Identify which cell holds the provided text, then report its [X, Y] central coordinate. 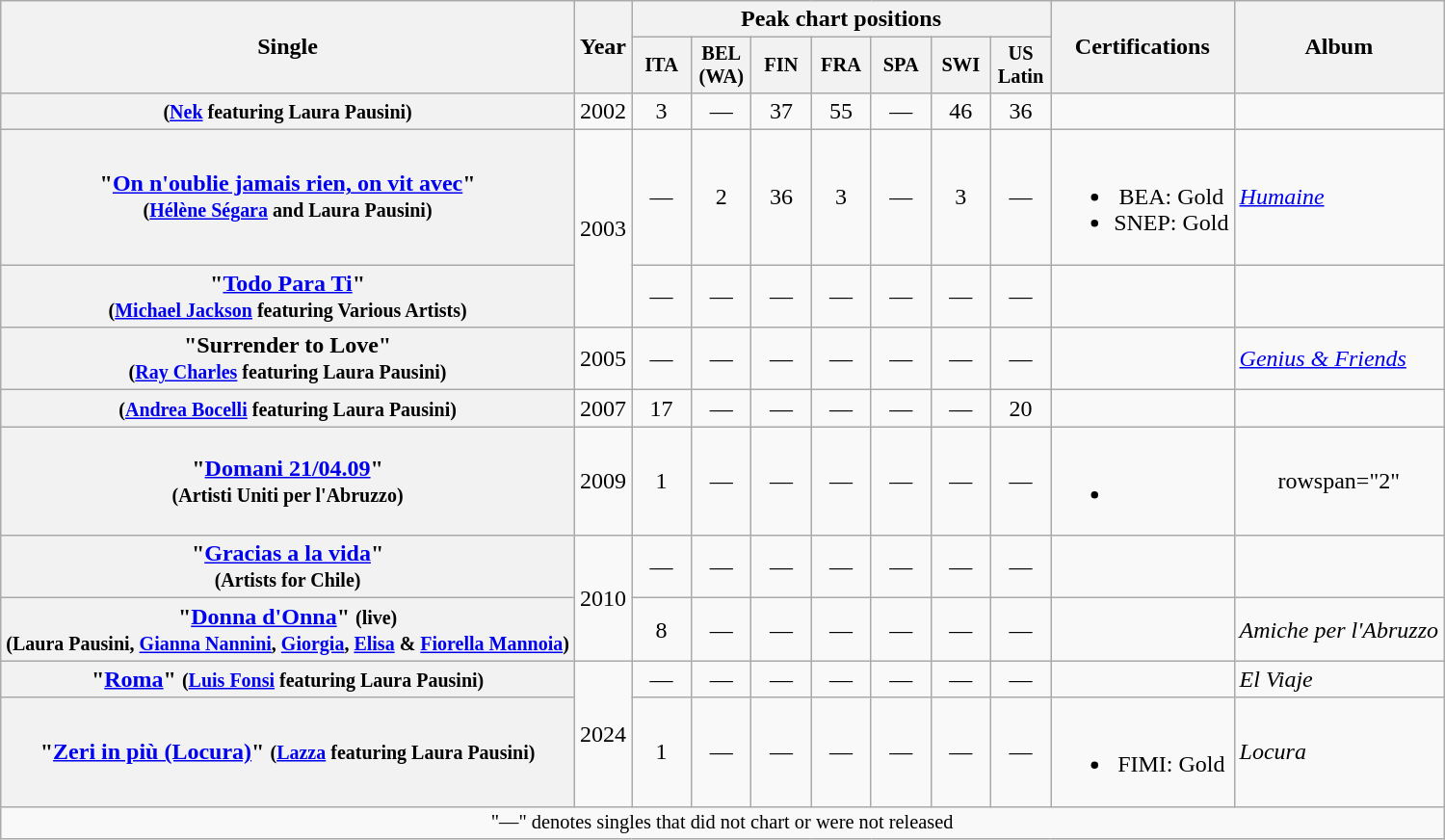
"Roma" (Luis Fonsi featuring Laura Pausini) [288, 679]
SWI [960, 66]
USLatin [1020, 66]
2003 [603, 229]
2002 [603, 111]
Genius & Friends [1339, 358]
Locura [1339, 751]
FIN [781, 66]
20 [1020, 408]
Single [288, 47]
El Viaje [1339, 679]
"On n'oublie jamais rien, on vit avec" (Hélène Ségara and Laura Pausini) [288, 197]
55 [841, 111]
Year [603, 47]
BEA: GoldSNEP: Gold [1143, 197]
2007 [603, 408]
Certifications [1143, 47]
"Domani 21/04.09"(Artisti Uniti per l'Abruzzo) [288, 482]
Peak chart positions [842, 19]
2005 [603, 358]
2010 [603, 598]
FIMI: Gold [1143, 751]
8 [662, 630]
"Todo Para Ti"(Michael Jackson featuring Various Artists) [288, 297]
Humaine [1339, 197]
"Donna d'Onna" (live)(Laura Pausini, Gianna Nannini, Giorgia, Elisa & Fiorella Mannoia) [288, 630]
Amiche per l'Abruzzo [1339, 630]
46 [960, 111]
37 [781, 111]
"Gracias a la vida"(Artists for Chile) [288, 566]
(Andrea Bocelli featuring Laura Pausini) [288, 408]
SPA [901, 66]
"Surrender to Love"(Ray Charles featuring Laura Pausini) [288, 358]
2024 [603, 734]
BEL(WA) [722, 66]
2009 [603, 482]
Album [1339, 47]
"Zeri in più (Locura)" (Lazza featuring Laura Pausini) [288, 751]
ITA [662, 66]
"—" denotes singles that did not chart or were not released [722, 823]
(Nek featuring Laura Pausini) [288, 111]
2 [722, 197]
rowspan="2" [1339, 482]
FRA [841, 66]
17 [662, 408]
